Output the [X, Y] coordinate of the center of the cell containing the given text.  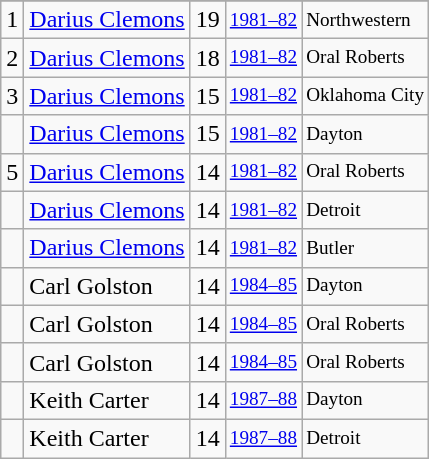
3 [12, 96]
Oklahoma City [366, 96]
19 [208, 20]
Butler [366, 248]
1 [12, 20]
18 [208, 58]
Northwestern [366, 20]
2 [12, 58]
5 [12, 172]
